Identify which cell holds the provided text, then report its (x, y) central coordinate. 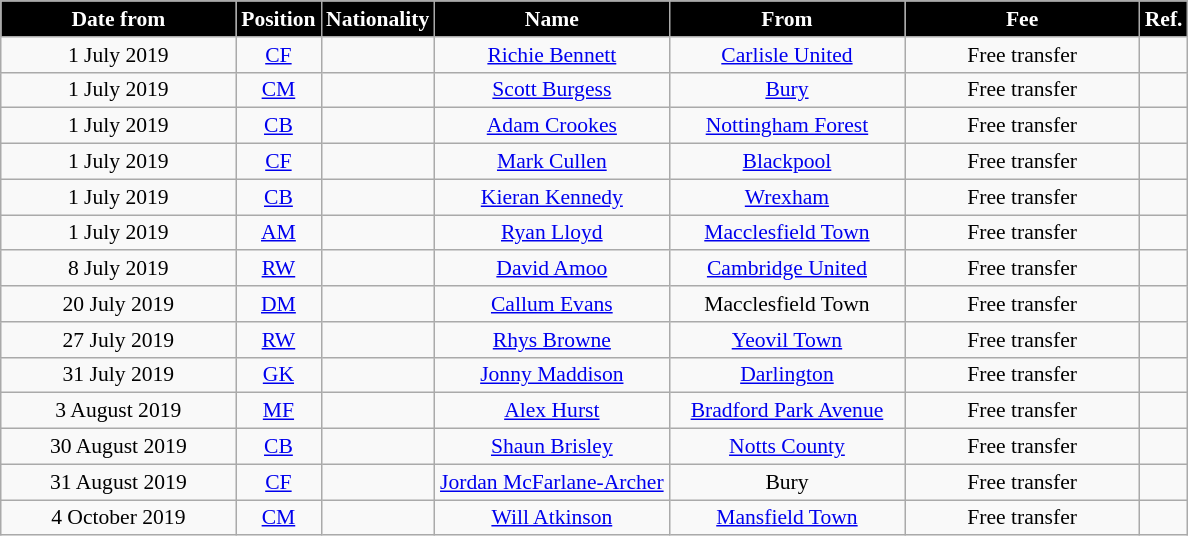
DM (278, 304)
Bradford Park Avenue (786, 411)
Name (552, 19)
Jonny Maddison (552, 375)
4 October 2019 (118, 518)
31 August 2019 (118, 482)
AM (278, 233)
Wrexham (786, 197)
Will Atkinson (552, 518)
Ref. (1164, 19)
Richie Bennett (552, 55)
Cambridge United (786, 269)
31 July 2019 (118, 375)
Blackpool (786, 162)
Position (278, 19)
27 July 2019 (118, 340)
Mansfield Town (786, 518)
Nottingham Forest (786, 126)
Callum Evans (552, 304)
30 August 2019 (118, 447)
GK (278, 375)
8 July 2019 (118, 269)
20 July 2019 (118, 304)
Darlington (786, 375)
Yeovil Town (786, 340)
Ryan Lloyd (552, 233)
Carlisle United (786, 55)
Rhys Browne (552, 340)
3 August 2019 (118, 411)
Mark Cullen (552, 162)
Alex Hurst (552, 411)
Jordan McFarlane-Archer (552, 482)
From (786, 19)
MF (278, 411)
Fee (1022, 19)
Scott Burgess (552, 90)
Nationality (378, 19)
Adam Crookes (552, 126)
Kieran Kennedy (552, 197)
Notts County (786, 447)
David Amoo (552, 269)
Date from (118, 19)
Shaun Brisley (552, 447)
